Identify which cell holds the provided text, then report its (x, y) central coordinate. 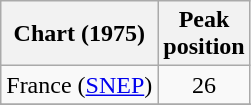
Chart (1975) (80, 34)
26 (204, 85)
Peakposition (204, 34)
France (SNEP) (80, 85)
